For the text-containing cell, return its midpoint in [X, Y] coordinate format. 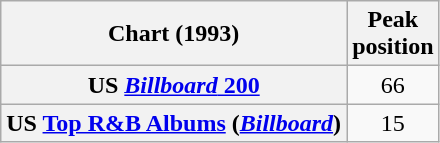
15 [393, 123]
Chart (1993) [174, 34]
US Billboard 200 [174, 85]
US Top R&B Albums (Billboard) [174, 123]
66 [393, 85]
Peak position [393, 34]
